From the cell containing the given text, extract its center point as (X, Y) coordinate. 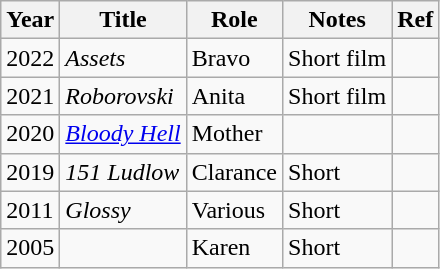
Role (234, 20)
Assets (123, 58)
Year (30, 20)
Anita (234, 96)
Roborovski (123, 96)
2005 (30, 248)
Title (123, 20)
2021 (30, 96)
2022 (30, 58)
2020 (30, 134)
Glossy (123, 210)
Karen (234, 248)
Mother (234, 134)
151 Ludlow (123, 172)
Bloody Hell (123, 134)
Various (234, 210)
2011 (30, 210)
Notes (338, 20)
Bravo (234, 58)
Clarance (234, 172)
2019 (30, 172)
Ref (416, 20)
